Detect which cell encompasses the target text, then output its (x, y) center coordinate. 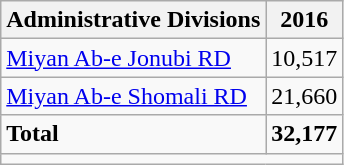
Total (134, 134)
32,177 (304, 134)
Administrative Divisions (134, 20)
10,517 (304, 58)
2016 (304, 20)
Miyan Ab-e Shomali RD (134, 96)
21,660 (304, 96)
Miyan Ab-e Jonubi RD (134, 58)
